Identify which cell holds the provided text, then report its (x, y) central coordinate. 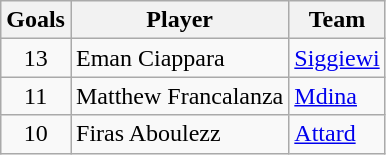
11 (36, 96)
13 (36, 58)
Firas Aboulezz (179, 134)
Matthew Francalanza (179, 96)
Siggiewi (337, 58)
Team (337, 20)
Attard (337, 134)
Goals (36, 20)
Mdina (337, 96)
Eman Ciappara (179, 58)
10 (36, 134)
Player (179, 20)
